From the cell containing the given text, extract its center point as [x, y] coordinate. 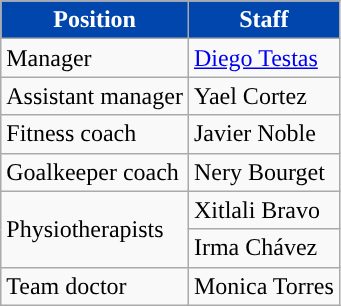
Team doctor [95, 286]
Staff [264, 20]
Diego Testas [264, 58]
Assistant manager [95, 96]
Goalkeeper coach [95, 172]
Physiotherapists [95, 229]
Nery Bourget [264, 172]
Javier Noble [264, 134]
Fitness coach [95, 134]
Position [95, 20]
Yael Cortez [264, 96]
Manager [95, 58]
Monica Torres [264, 286]
Xitlali Bravo [264, 210]
Irma Chávez [264, 248]
